Provide the (x, y) coordinate of the cell's center where the given text is located.  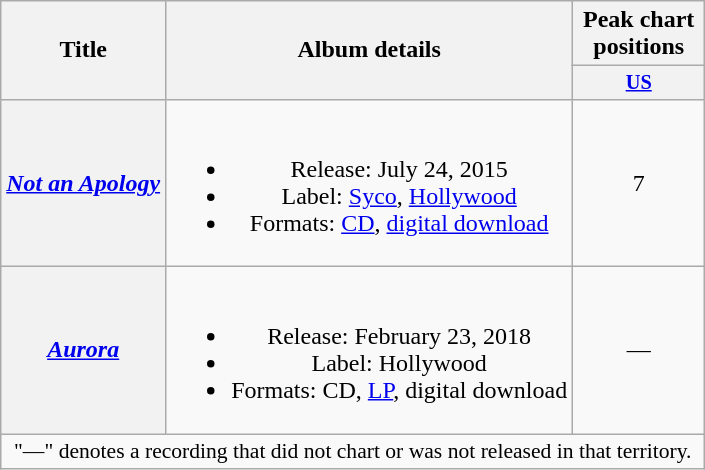
Title (84, 50)
US (639, 83)
Release: July 24, 2015Label: Syco, HollywoodFormats: CD, digital download (370, 182)
— (639, 350)
"—" denotes a recording that did not chart or was not released in that territory. (353, 452)
Release: February 23, 2018Label: HollywoodFormats: CD, LP, digital download (370, 350)
Album details (370, 50)
Aurora (84, 350)
7 (639, 182)
Peak chart positions (639, 34)
Not an Apology (84, 182)
